Identify which cell holds the provided text, then report its [x, y] central coordinate. 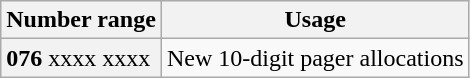
076 xxxx xxxx [82, 58]
Usage [315, 20]
New 10-digit pager allocations [315, 58]
Number range [82, 20]
